Return [X, Y] of the center of cell containing provided text 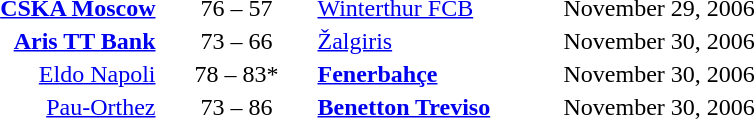
Žalgiris [438, 41]
78 – 83* [236, 74]
73 – 66 [236, 41]
Fenerbahçe [438, 74]
